Find where the given text appears and provide that cell's center as [X, Y] coordinate. 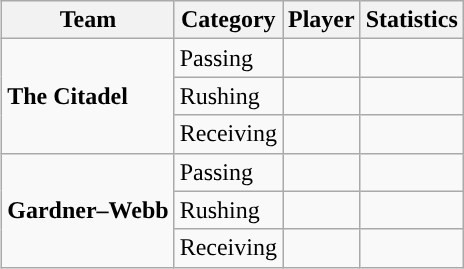
Team [88, 20]
The Citadel [88, 96]
Gardner–Webb [88, 210]
Player [321, 20]
Category [228, 20]
Statistics [412, 20]
